Identify which cell holds the provided text, then report its [x, y] central coordinate. 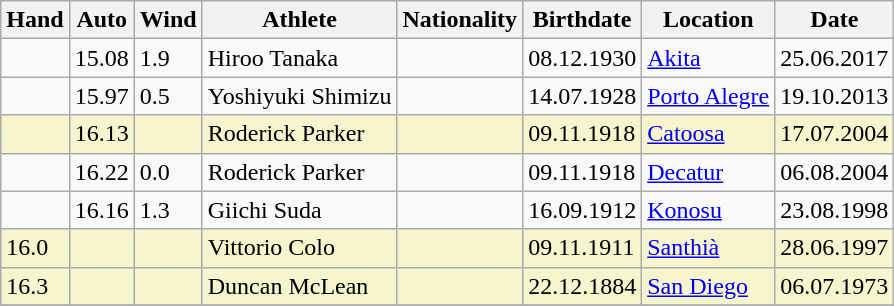
06.07.1973 [834, 286]
28.06.1997 [834, 248]
1.3 [168, 210]
16.3 [35, 286]
22.12.1884 [582, 286]
15.08 [102, 58]
Wind [168, 20]
16.13 [102, 134]
Duncan McLean [300, 286]
Location [708, 20]
14.07.1928 [582, 96]
06.08.2004 [834, 172]
08.12.1930 [582, 58]
Catoosa [708, 134]
Decatur [708, 172]
Giichi Suda [300, 210]
Birthdate [582, 20]
Santhià [708, 248]
16.16 [102, 210]
16.0 [35, 248]
0.5 [168, 96]
19.10.2013 [834, 96]
16.22 [102, 172]
1.9 [168, 58]
San Diego [708, 286]
Auto [102, 20]
Konosu [708, 210]
23.08.1998 [834, 210]
15.97 [102, 96]
09.11.1911 [582, 248]
Yoshiyuki Shimizu [300, 96]
Akita [708, 58]
16.09.1912 [582, 210]
0.0 [168, 172]
Hiroo Tanaka [300, 58]
Vittorio Colo [300, 248]
Date [834, 20]
Hand [35, 20]
Nationality [460, 20]
Athlete [300, 20]
17.07.2004 [834, 134]
Porto Alegre [708, 96]
25.06.2017 [834, 58]
